Locate the cell with the specified text and output its (x, y) center coordinate. 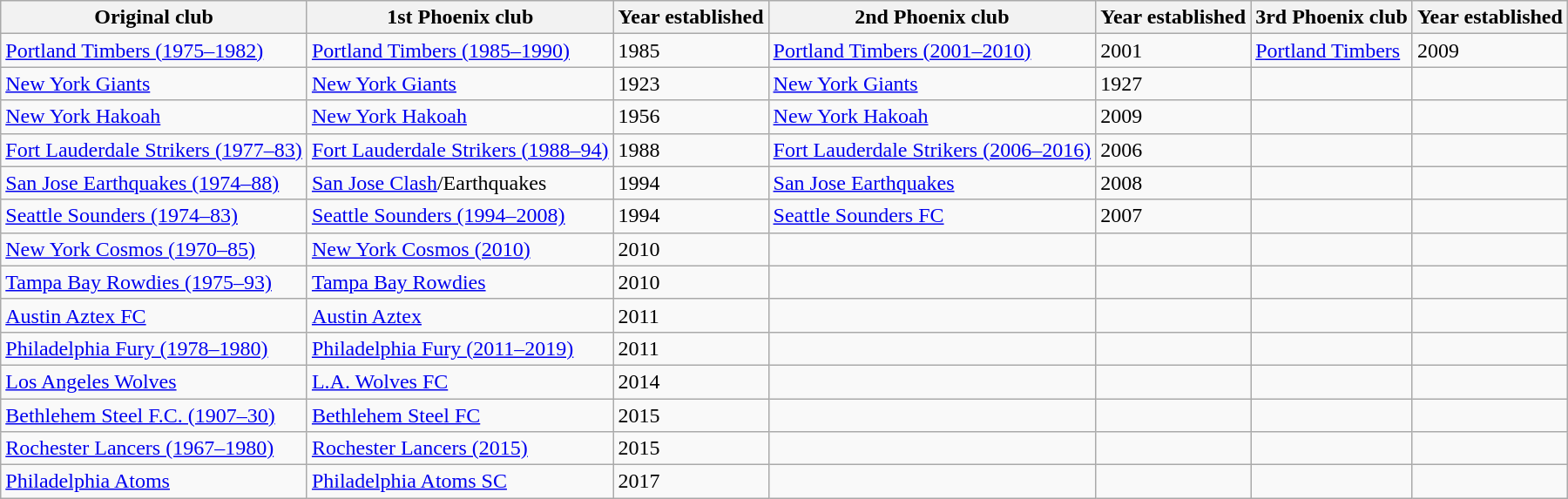
San Jose Clash/Earthquakes (460, 183)
1st Phoenix club (460, 17)
Philadelphia Atoms (154, 482)
Los Angeles Wolves (154, 381)
Portland Timbers (1985–1990) (460, 51)
Seattle Sounders FC (932, 216)
Portland Timbers (1332, 51)
Austin Aztex (460, 315)
2017 (691, 482)
2007 (1173, 216)
San Jose Earthquakes (1974–88) (154, 183)
Fort Lauderdale Strikers (2006–2016) (932, 150)
L.A. Wolves FC (460, 381)
Portland Timbers (1975–1982) (154, 51)
Rochester Lancers (1967–1980) (154, 448)
2008 (1173, 183)
New York Cosmos (1970–85) (154, 249)
3rd Phoenix club (1332, 17)
Tampa Bay Rowdies (1975–93) (154, 282)
Bethlehem Steel F.C. (1907–30) (154, 415)
Philadelphia Fury (2011–2019) (460, 348)
New York Cosmos (2010) (460, 249)
San Jose Earthquakes (932, 183)
Philadelphia Fury (1978–1980) (154, 348)
2006 (1173, 150)
1927 (1173, 84)
Portland Timbers (2001–2010) (932, 51)
Rochester Lancers (2015) (460, 448)
1985 (691, 51)
Fort Lauderdale Strikers (1977–83) (154, 150)
1988 (691, 150)
2014 (691, 381)
2nd Phoenix club (932, 17)
Original club (154, 17)
1956 (691, 117)
Bethlehem Steel FC (460, 415)
1923 (691, 84)
Austin Aztex FC (154, 315)
Philadelphia Atoms SC (460, 482)
Tampa Bay Rowdies (460, 282)
Fort Lauderdale Strikers (1988–94) (460, 150)
Seattle Sounders (1994–2008) (460, 216)
2001 (1173, 51)
Seattle Sounders (1974–83) (154, 216)
